For the text-containing cell, return its midpoint in [X, Y] coordinate format. 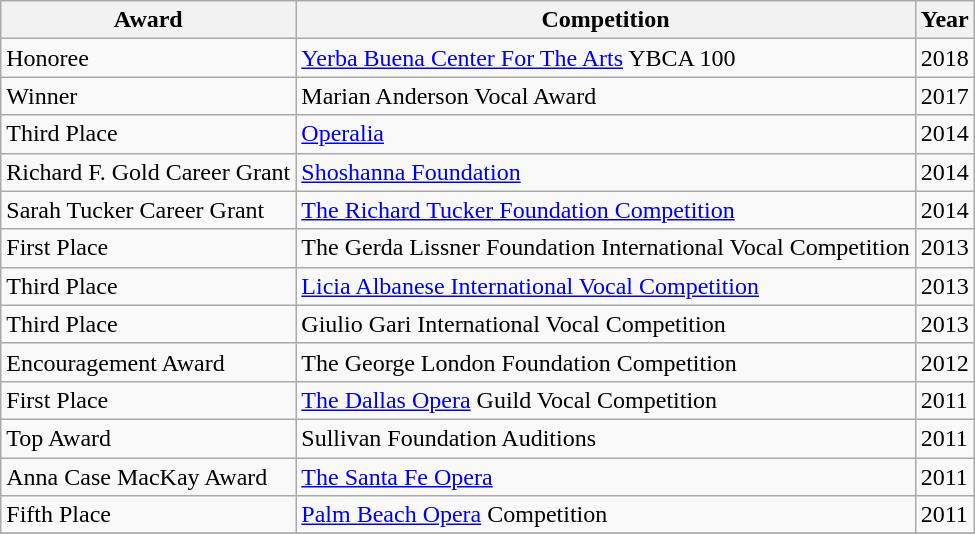
Honoree [148, 58]
Marian Anderson Vocal Award [606, 96]
2012 [944, 362]
Fifth Place [148, 515]
The Richard Tucker Foundation Competition [606, 210]
Richard F. Gold Career Grant [148, 172]
Encouragement Award [148, 362]
Licia Albanese International Vocal Competition [606, 286]
2017 [944, 96]
Award [148, 20]
Shoshanna Foundation [606, 172]
The Gerda Lissner Foundation International Vocal Competition [606, 248]
Sullivan Foundation Auditions [606, 438]
Operalia [606, 134]
2018 [944, 58]
Anna Case MacKay Award [148, 477]
Yerba Buena Center For The Arts YBCA 100 [606, 58]
Giulio Gari International Vocal Competition [606, 324]
The Dallas Opera Guild Vocal Competition [606, 400]
The George London Foundation Competition [606, 362]
Competition [606, 20]
Palm Beach Opera Competition [606, 515]
Sarah Tucker Career Grant [148, 210]
Year [944, 20]
The Santa Fe Opera [606, 477]
Top Award [148, 438]
Winner [148, 96]
